Identify which cell holds the provided text, then report its [X, Y] central coordinate. 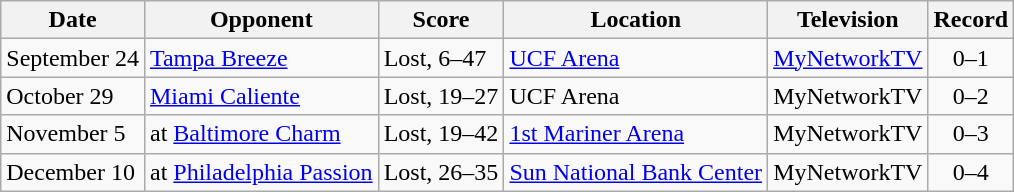
Opponent [261, 20]
Lost, 19–42 [441, 134]
0–4 [971, 172]
0–2 [971, 96]
September 24 [73, 58]
Lost, 6–47 [441, 58]
at Baltimore Charm [261, 134]
at Philadelphia Passion [261, 172]
Score [441, 20]
Location [636, 20]
December 10 [73, 172]
0–1 [971, 58]
Date [73, 20]
November 5 [73, 134]
Tampa Breeze [261, 58]
Lost, 26–35 [441, 172]
October 29 [73, 96]
Lost, 19–27 [441, 96]
Sun National Bank Center [636, 172]
Television [848, 20]
0–3 [971, 134]
Miami Caliente [261, 96]
1st Mariner Arena [636, 134]
Record [971, 20]
